Find where the given text appears and provide that cell's center as [X, Y] coordinate. 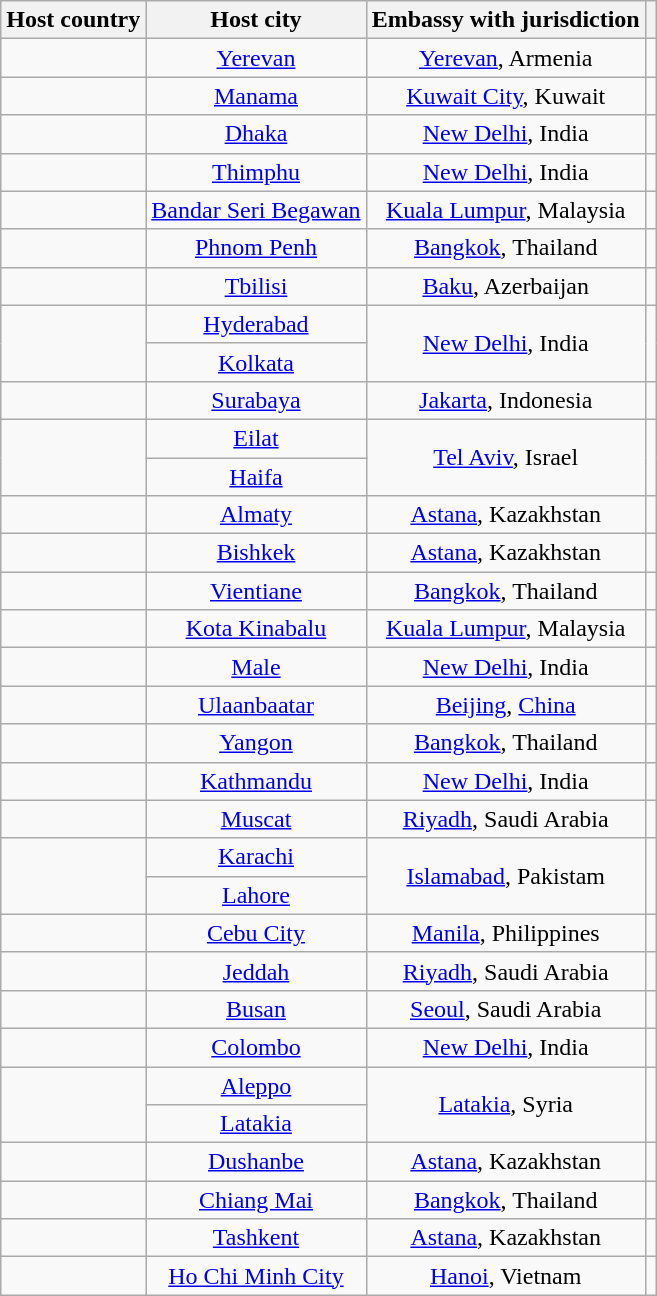
Dushanbe [256, 1162]
Host country [74, 20]
Eilat [256, 438]
Dhaka [256, 134]
Kuwait City, Kuwait [506, 96]
Yerevan, Armenia [506, 58]
Thimphu [256, 172]
Kathmandu [256, 781]
Male [256, 667]
Jakarta, Indonesia [506, 400]
Latakia, Syria [506, 1104]
Phnom Penh [256, 248]
Beijing, China [506, 705]
Manama [256, 96]
Host city [256, 20]
Tel Aviv, Israel [506, 457]
Bandar Seri Begawan [256, 210]
Tashkent [256, 1238]
Ulaanbaatar [256, 705]
Cebu City [256, 933]
Aleppo [256, 1085]
Almaty [256, 515]
Hyderabad [256, 324]
Karachi [256, 857]
Haifa [256, 477]
Baku, Azerbaijan [506, 286]
Hanoi, Vietnam [506, 1276]
Islamabad, Pakistam [506, 876]
Seoul, Saudi Arabia [506, 1009]
Bishkek [256, 553]
Colombo [256, 1047]
Ho Chi Minh City [256, 1276]
Muscat [256, 819]
Embassy with jurisdiction [506, 20]
Tbilisi [256, 286]
Surabaya [256, 400]
Yerevan [256, 58]
Busan [256, 1009]
Yangon [256, 743]
Manila, Philippines [506, 933]
Chiang Mai [256, 1200]
Kota Kinabalu [256, 629]
Lahore [256, 895]
Kolkata [256, 362]
Vientiane [256, 591]
Latakia [256, 1124]
Jeddah [256, 971]
